For the text-containing cell, return its midpoint in (x, y) coordinate format. 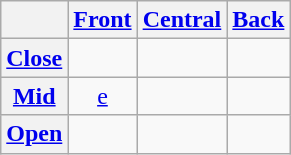
Mid (34, 96)
Open (34, 134)
e (102, 96)
Front (102, 20)
Back (258, 20)
Close (34, 58)
Central (182, 20)
